From the cell containing the given text, extract its center point as (x, y) coordinate. 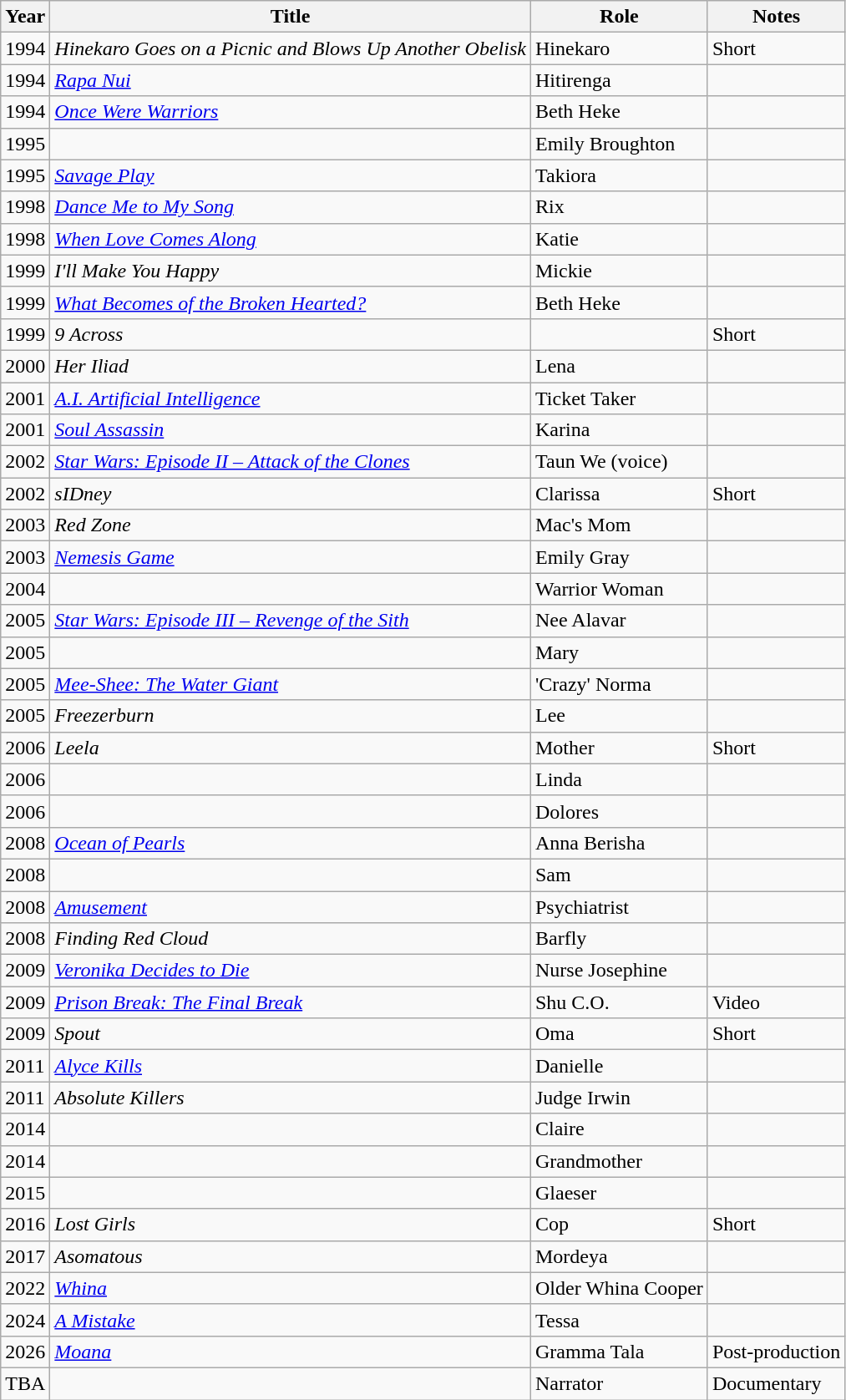
Oma (619, 1034)
2016 (25, 1225)
Leela (291, 748)
Ocean of Pearls (291, 843)
'Crazy' Norma (619, 684)
Red Zone (291, 525)
Danielle (619, 1066)
Her Iliad (291, 366)
Video (776, 1002)
2000 (25, 366)
Warrior Woman (619, 589)
Mordeya (619, 1256)
TBA (25, 1383)
Narrator (619, 1383)
Hinekaro (619, 48)
Post-production (776, 1352)
Barfly (619, 939)
Savage Play (291, 175)
Finding Red Cloud (291, 939)
2017 (25, 1256)
Taun We (voice) (619, 462)
Nurse Josephine (619, 971)
Rix (619, 207)
Mary (619, 652)
Star Wars: Episode III – Revenge of the Sith (291, 621)
Emily Broughton (619, 144)
Alyce Kills (291, 1066)
What Becomes of the Broken Hearted? (291, 302)
Shu C.O. (619, 1002)
Star Wars: Episode II – Attack of the Clones (291, 462)
Asomatous (291, 1256)
Hitirenga (619, 80)
Whina (291, 1288)
Mee-Shee: The Water Giant (291, 684)
Emily Gray (619, 557)
2004 (25, 589)
Moana (291, 1352)
When Love Comes Along (291, 239)
Lost Girls (291, 1225)
Hinekaro Goes on a Picnic and Blows Up Another Obelisk (291, 48)
Documentary (776, 1383)
Once Were Warriors (291, 112)
A.I. Artificial Intelligence (291, 398)
Cop (619, 1225)
A Mistake (291, 1320)
Nemesis Game (291, 557)
Year (25, 17)
Takiora (619, 175)
2015 (25, 1193)
Katie (619, 239)
Absolute Killers (291, 1098)
Mother (619, 748)
Psychiatrist (619, 906)
Dolores (619, 811)
Prison Break: The Final Break (291, 1002)
Sam (619, 875)
Tessa (619, 1320)
sIDney (291, 494)
Freezerburn (291, 716)
Glaeser (619, 1193)
Grandmother (619, 1161)
Role (619, 17)
Amusement (291, 906)
Nee Alavar (619, 621)
Older Whina Cooper (619, 1288)
I'll Make You Happy (291, 271)
2024 (25, 1320)
Mickie (619, 271)
Clarissa (619, 494)
Linda (619, 779)
Title (291, 17)
Gramma Tala (619, 1352)
Lena (619, 366)
Judge Irwin (619, 1098)
Mac's Mom (619, 525)
Ticket Taker (619, 398)
2022 (25, 1288)
9 Across (291, 334)
Anna Berisha (619, 843)
Notes (776, 17)
Rapa Nui (291, 80)
Spout (291, 1034)
Soul Assassin (291, 430)
Dance Me to My Song (291, 207)
Karina (619, 430)
Veronika Decides to Die (291, 971)
2026 (25, 1352)
Lee (619, 716)
Claire (619, 1129)
